Provide the [x, y] coordinate of the cell's center where the given text is located.  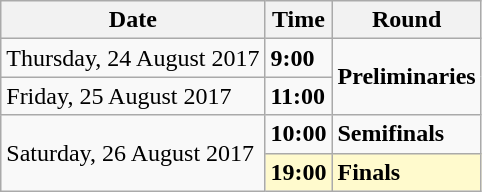
Date [133, 20]
Friday, 25 August 2017 [133, 96]
Thursday, 24 August 2017 [133, 58]
10:00 [298, 134]
19:00 [298, 172]
Round [406, 20]
11:00 [298, 96]
Semifinals [406, 134]
Finals [406, 172]
9:00 [298, 58]
Time [298, 20]
Preliminaries [406, 77]
Saturday, 26 August 2017 [133, 153]
